Return the (X, Y) coordinate for the center point of the cell that contains the specified text.  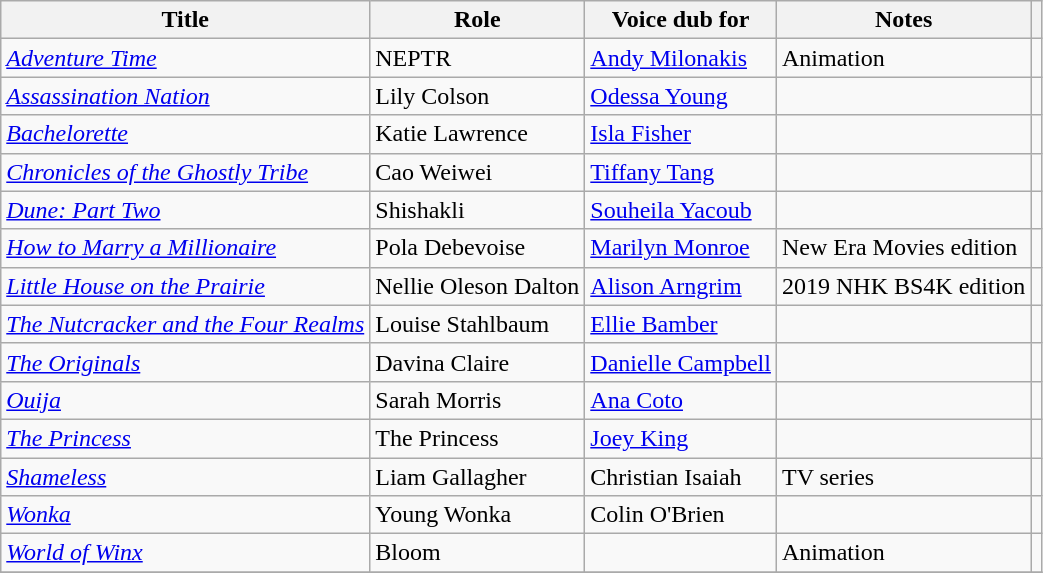
Christian Isaiah (681, 477)
Davina Claire (478, 362)
Nellie Oleson Dalton (478, 286)
New Era Movies edition (903, 248)
Cao Weiwei (478, 172)
How to Marry a Millionaire (186, 248)
Souheila Yacoub (681, 210)
Voice dub for (681, 20)
Sarah Morris (478, 400)
2019 NHK BS4K edition (903, 286)
Katie Lawrence (478, 134)
Odessa Young (681, 96)
NEPTR (478, 58)
Ana Coto (681, 400)
Dune: Part Two (186, 210)
TV series (903, 477)
Liam Gallagher (478, 477)
Lily Colson (478, 96)
Tiffany Tang (681, 172)
Bloom (478, 553)
Louise Stahlbaum (478, 324)
Joey King (681, 438)
Andy Milonakis (681, 58)
The Originals (186, 362)
Marilyn Monroe (681, 248)
Ouija (186, 400)
Isla Fisher (681, 134)
Title (186, 20)
Shishakli (478, 210)
Little House on the Prairie (186, 286)
Alison Arngrim (681, 286)
Assassination Nation (186, 96)
World of Winx (186, 553)
Role (478, 20)
Notes (903, 20)
Ellie Bamber (681, 324)
The Nutcracker and the Four Realms (186, 324)
Colin O'Brien (681, 515)
Adventure Time (186, 58)
Wonka (186, 515)
Young Wonka (478, 515)
Pola Debevoise (478, 248)
Chronicles of the Ghostly Tribe (186, 172)
Danielle Campbell (681, 362)
Bachelorette (186, 134)
Shameless (186, 477)
